Return the (x, y) coordinate for the center point of the cell that contains the specified text.  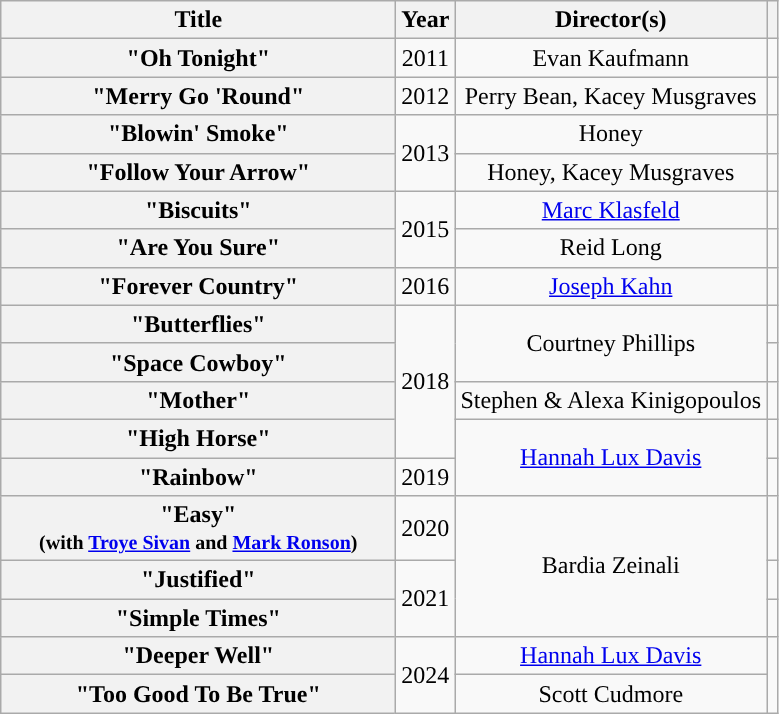
2020 (426, 528)
2013 (426, 153)
Marc Klasfeld (611, 210)
"Simple Times" (198, 618)
2018 (426, 381)
"Biscuits" (198, 210)
Scott Cudmore (611, 694)
Courtney Phillips (611, 343)
2015 (426, 229)
"Rainbow" (198, 477)
Director(s) (611, 20)
"Deeper Well" (198, 656)
"High Horse" (198, 438)
2024 (426, 675)
Year (426, 20)
2011 (426, 58)
"Butterflies" (198, 324)
"Easy" (with Troye Sivan and Mark Ronson) (198, 528)
Evan Kaufmann (611, 58)
2016 (426, 286)
2012 (426, 96)
2021 (426, 599)
"Forever Country" (198, 286)
"Merry Go 'Round" (198, 96)
Perry Bean, Kacey Musgraves (611, 96)
"Follow Your Arrow" (198, 172)
"Blowin' Smoke" (198, 134)
Honey, Kacey Musgraves (611, 172)
Bardia Zeinali (611, 566)
"Oh Tonight" (198, 58)
Reid Long (611, 248)
"Mother" (198, 400)
Stephen & Alexa Kinigopoulos (611, 400)
Title (198, 20)
"Too Good To Be True" (198, 694)
"Space Cowboy" (198, 362)
Honey (611, 134)
Joseph Kahn (611, 286)
"Justified" (198, 580)
2019 (426, 477)
"Are You Sure" (198, 248)
